Search for the cell housing the specified text and yield its [X, Y] center coordinate. 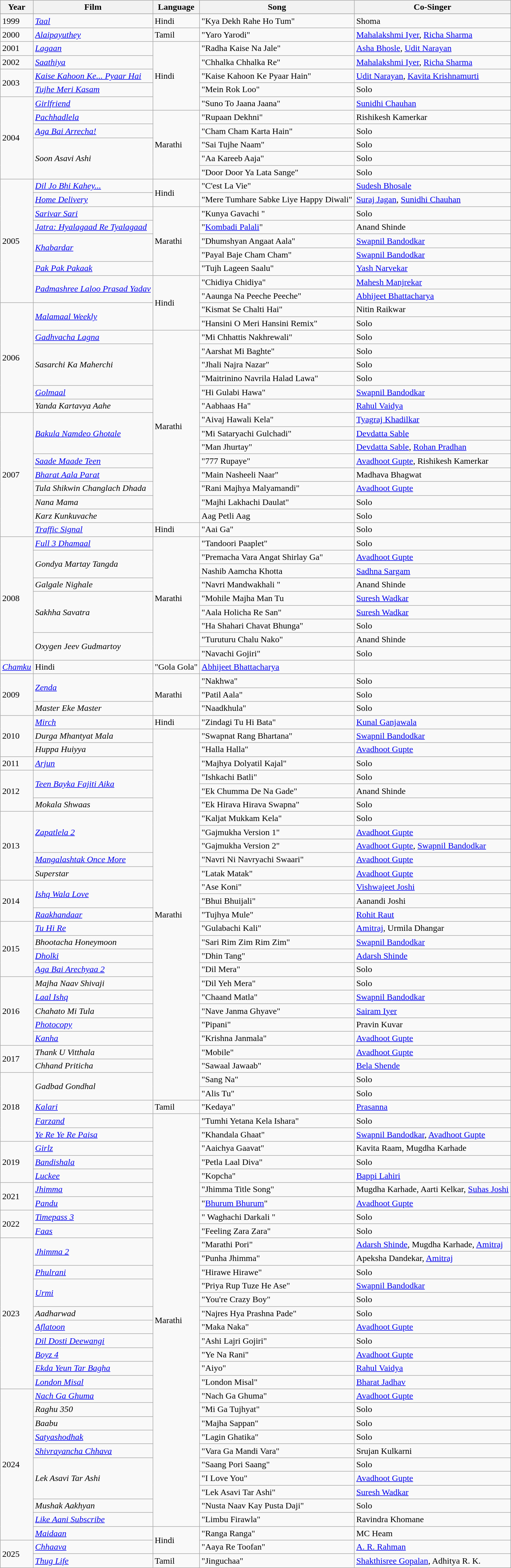
Superstar [93, 873]
Boyz 4 [93, 1355]
"Ranga Ranga" [277, 1533]
"Hi Gulabi Hawa" [277, 392]
A. R. Rahman [432, 1547]
Zenda [93, 688]
Thug Life [93, 1561]
Padmashree Laloo Prasad Yadav [93, 289]
Mokala Shwaas [93, 804]
"Kismat Se Chalti Hai" [277, 310]
2018 [17, 1107]
Gadhvacha Lagna [93, 337]
Faas [93, 1231]
Lagaan [93, 48]
"Dil Mera" [277, 969]
Chamku [17, 667]
Prasanna [432, 1107]
2001 [17, 48]
Song [277, 7]
"Aarshat Mi Baghte" [277, 351]
Adarsh Shinde, Mugdha Karhade, Amitraj [432, 1244]
Yanda Kartavya Aahe [93, 406]
2023 [17, 1313]
"Ek Chumma De Na Gade" [277, 791]
"Jhimma Title Song" [277, 1189]
MC Heam [432, 1533]
"Navri Mandwakhali " [277, 584]
"Najres Hya Prashna Pade" [277, 1313]
Suraj Jagan, Sunidhi Chauhan [432, 200]
"Payal Baje Cham Cham" [277, 255]
Khabardar [93, 248]
Apeksha Dandekar, Amitraj [432, 1258]
Alaipayuthey [93, 35]
"Ha Shahari Chavat Bhunga" [277, 626]
"Vara Ga Mandi Vara" [277, 1451]
"Door Door Ya Lata Sange" [277, 172]
London Misal [93, 1382]
Chhaava [93, 1547]
Gondya Martay Tangda [93, 564]
Shivrayancha Chhava [93, 1451]
Ishq Wala Love [93, 894]
Devdatta Sable, Rohan Pradhan [432, 447]
"Nach Ga Ghuma" [277, 1396]
2010 [17, 736]
2016 [17, 1011]
Teen Bayka Fajiti Aika [93, 784]
"Tumhi Yetana Kela Ishara" [277, 1121]
Language [176, 7]
Aadharwad [93, 1313]
Sakhha Savatra [93, 612]
"Navachi Gojiri" [277, 653]
"Dhumshyan Angaat Aala" [277, 241]
1999 [17, 21]
Taal [93, 21]
"Aaunga Na Peeche Peeche" [277, 296]
Zapatlela 2 [93, 832]
Madhava Bhagwat [432, 475]
2022 [17, 1224]
Tyagraj Khadilkar [432, 420]
Adarsh Shinde [432, 956]
2005 [17, 241]
Majha Naav Shivaji [93, 983]
"Premacha Vara Angat Shirlay Ga" [277, 557]
"Alis Tu" [277, 1093]
"Bhurum Bhurum" [277, 1203]
"Kaise Kahoon Ke Pyaar Hain" [277, 76]
2002 [17, 62]
"Navri Ni Navryachi Swaari" [277, 860]
Oxygen Jeev Gudmartoy [93, 647]
Pak Pak Pakaak [93, 268]
"Aabhaas Ha" [277, 406]
Dholki [93, 956]
"Ashi Lajri Gojiri" [277, 1341]
2025 [17, 1554]
"Sai Tujhe Naam" [277, 144]
Bhootacha Honeymoon [93, 942]
"Nusta Naav Kay Pusta Daji" [277, 1506]
2012 [17, 791]
Sunidhi Chauhan [432, 103]
"Ek Hirava Hirava Swapna" [277, 804]
"Petla Laal Diva" [277, 1162]
Mangalashtak Once More [93, 860]
"London Misal" [277, 1382]
"Tujhya Mule" [277, 915]
Bappi Lahiri [432, 1176]
"Mere Tumhare Sabke Liye Happy Diwali" [277, 200]
"C'est La Vie" [277, 186]
"Yaro Yarodi" [277, 35]
"Sang Na" [277, 1080]
Aflatoon [93, 1327]
Laal Ishq [93, 997]
Tujhe Meri Kasam [93, 90]
"Chidiya Chidiya" [277, 282]
"Tandoori Paaplet" [277, 543]
"Pipani" [277, 1024]
"Marathi Pori" [277, 1244]
Aanandi Joshi [432, 901]
Aag Petli Aag [277, 516]
Galgale Nighale [93, 584]
"Mi Chhattis Nakhrewali" [277, 337]
"Mein Rok Loo" [277, 90]
Avadhoot Gupte, Swapnil Bandodkar [432, 846]
"Dhin Tang" [277, 956]
Sudesh Bhosale [432, 186]
Vishwajeet Joshi [432, 887]
Jhimma 2 [93, 1251]
Kunal Ganjawala [432, 722]
2004 [17, 138]
Kavita Raam, Mugdha Karhade [432, 1148]
"Ye Na Rani" [277, 1355]
Raakhandaar [93, 915]
Bharat Jadhav [432, 1382]
Raghu 350 [93, 1409]
Luckee [93, 1176]
Dil Dosti Deewangi [93, 1341]
2007 [17, 475]
Bandishala [93, 1162]
Bharat Aala Parat [93, 475]
Malamaal Weekly [93, 316]
"Swapnat Rang Bhartana" [277, 736]
2003 [17, 83]
"Nakhwa" [277, 681]
"Gajmukha Version 1" [277, 832]
"Majhi Lakhachi Daulat" [277, 502]
"Aala Holicha Re San" [277, 612]
Timepass 3 [93, 1217]
Jatra: Hyalagaad Re Tyalagaad [93, 227]
Sarivar Sari [93, 213]
"Maitrinino Navrila Halad Lawa" [277, 378]
"Aaichya Gaavat" [277, 1148]
"Turuturu Chalu Nako" [277, 640]
Like Aani Subscribe [93, 1520]
Swapnil Bandodkar, Avadhoot Gupte [432, 1135]
Aga Bai Arrecha! [93, 131]
"Gulabachi Kali" [277, 928]
"Aaya Re Toofan" [277, 1547]
Ravindra Khomane [432, 1520]
2015 [17, 949]
Tula Shikwin Changlach Dhada [93, 488]
"Naadkhula" [277, 708]
Durga Mhantyat Mala [93, 736]
"Patil Aala" [277, 695]
Nitin Raikwar [432, 310]
Saade Maade Teen [93, 461]
Saathiya [93, 62]
Yash Narvekar [432, 268]
Nashib Aamcha Khotta [277, 571]
"Khandala Ghaat" [277, 1135]
Rohit Raut [432, 915]
Arjun [93, 763]
Thank U Vitthala [93, 1052]
"777 Rupaye" [277, 461]
Srujan Kulkarni [432, 1451]
"Mi Ga Tujhyat" [277, 1409]
Kaise Kahoon Ke... Pyaar Hai [93, 76]
"Radha Kaise Na Jale" [277, 48]
"Sari Rim Zim Rim Zim" [277, 942]
Pravin Kuvar [432, 1024]
Satyashodhak [93, 1437]
"Chaand Matla" [277, 997]
"Majhya Dolyatil Kajal" [277, 763]
"Kya Dekh Rahe Ho Tum" [277, 21]
Girlz [93, 1148]
"Mi Sataryachi Gulchadi" [277, 433]
Rishikesh Kamerkar [432, 117]
Urmi [93, 1293]
"Tujh Lageen Saalu" [277, 268]
Devdatta Sable [432, 433]
Film [93, 7]
Udit Narayan, Kavita Krishnamurti [432, 76]
"Gajmukha Version 2" [277, 846]
"Bhui Bhuijali" [277, 901]
2013 [17, 846]
"Suno To Jaana Jaana" [277, 103]
"Dil Yeh Mera" [277, 983]
"Lagin Ghatika" [277, 1437]
Karz Kunkuvache [93, 516]
Co-Singer [432, 7]
Jhimma [93, 1189]
2000 [17, 35]
"Kedaya" [277, 1107]
Tu Hi Re [93, 928]
Traffic Signal [93, 530]
"Ase Koni" [277, 887]
Sairam Iyer [432, 1011]
Soon Asavi Ashi [93, 158]
2019 [17, 1162]
Ye Re Ye Re Paisa [93, 1135]
Sasarchi Ka Maherchi [93, 364]
Full 3 Dhamaal [93, 543]
2024 [17, 1464]
"Gola Gola" [176, 667]
"Aai Ga" [277, 530]
"Nave Janma Ghyave" [277, 1011]
Mushak Aakhyan [93, 1506]
"Kaljat Mukkam Kela" [277, 818]
Shakthisree Gopalan, Adhitya R. K. [432, 1561]
Sadhna Sargam [432, 571]
Baabu [93, 1423]
2009 [17, 695]
Aga Bai Arechyaa 2 [93, 969]
Kalari [93, 1107]
"Sawaal Jawaab" [277, 1066]
Huppa Huiyya [93, 750]
Pandu [93, 1203]
Maidaan [93, 1533]
" Waghachi Darkali " [277, 1217]
Bakula Namdeo Ghotale [93, 433]
"Jhali Najra Nazar" [277, 364]
"Saang Pori Saang" [277, 1464]
Kanha [93, 1038]
"Halla Halla" [277, 750]
Photocopy [93, 1024]
Golmaal [93, 392]
Mahesh Manjrekar [432, 282]
Asha Bhosle, Udit Narayan [432, 48]
Dil Jo Bhi Kahey... [93, 186]
"Punha Jhimma" [277, 1258]
Chhand Priticha [93, 1066]
"Aivaj Hawali Kela" [277, 420]
Mugdha Karhade, Aarti Kelkar, Suhas Joshi [432, 1189]
"Latak Matak" [277, 873]
"Zindagi Tu Hi Bata" [277, 722]
"Rupaan Dekhni" [277, 117]
"Main Nasheeli Naar" [277, 475]
"Maka Naka" [277, 1327]
Nana Mama [93, 502]
"Lek Asavi Tar Ashi" [277, 1492]
Girlfriend [93, 103]
"Priya Rup Tuze He Ase" [277, 1286]
"Ishkachi Batli" [277, 777]
"Aa Kareeb Aaja" [277, 158]
Gadbad Gondhal [93, 1087]
"Kopcha" [277, 1176]
2021 [17, 1196]
"Man Jhurtay" [277, 447]
"Rani Majhya Malyamandi" [277, 488]
Farzand [93, 1121]
Nach Ga Ghuma [93, 1396]
Mirch [93, 722]
Ekda Yeun Tar Bagha [93, 1368]
Amitraj, Urmila Dhangar [432, 928]
"Kunya Gavachi " [277, 213]
"Hirawe Hirawe" [277, 1272]
"I Love You" [277, 1478]
"Hansini O Meri Hansini Remix" [277, 323]
Year [17, 7]
"Limbu Firawla" [277, 1520]
2017 [17, 1059]
Chahato Mi Tula [93, 1011]
Shoma [432, 21]
Master Eke Master [93, 708]
"Chhalka Chhalka Re" [277, 62]
2011 [17, 763]
2014 [17, 901]
"Majha Sappan" [277, 1423]
"Cham Cham Karta Hain" [277, 131]
"Mohile Majha Man Tu [277, 598]
"Mobile" [277, 1052]
Bela Shende [432, 1066]
"Kombadi Palali" [277, 227]
"Jinguchaa" [277, 1561]
Phulrani [93, 1272]
"Feeling Zara Zara" [277, 1231]
Home Delivery [93, 200]
2008 [17, 598]
"Krishna Janmala" [277, 1038]
Pachhadlela [93, 117]
2006 [17, 358]
Lek Asavi Tar Ashi [93, 1478]
Avadhoot Gupte, Rishikesh Kamerkar [432, 461]
"Aiyo" [277, 1368]
"You're Crazy Boy" [277, 1300]
